Identify which cell holds the provided text, then report its [x, y] central coordinate. 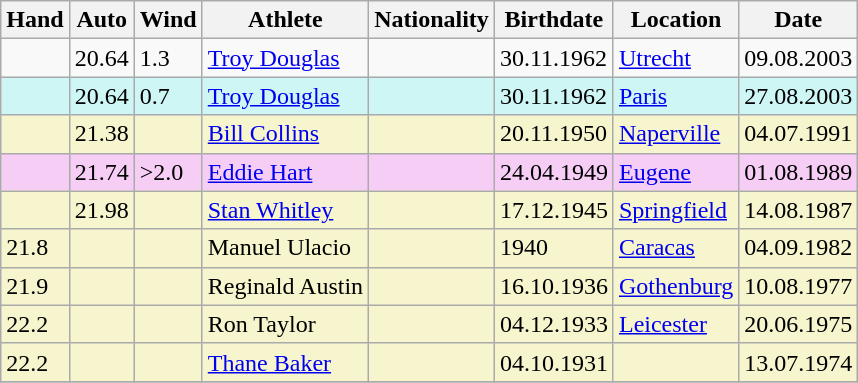
04.07.1991 [798, 134]
Athlete [285, 20]
1.3 [168, 58]
Springfield [676, 210]
01.08.1989 [798, 172]
16.10.1936 [554, 286]
Hand [35, 20]
Bill Collins [285, 134]
Stan Whitley [285, 210]
0.7 [168, 96]
Date [798, 20]
Gothenburg [676, 286]
14.08.1987 [798, 210]
Eugene [676, 172]
13.07.1974 [798, 362]
Wind [168, 20]
21.9 [35, 286]
Reginald Austin [285, 286]
Ron Taylor [285, 324]
Utrecht [676, 58]
Paris [676, 96]
Naperville [676, 134]
Eddie Hart [285, 172]
21.74 [102, 172]
Birthdate [554, 20]
21.8 [35, 248]
1940 [554, 248]
09.08.2003 [798, 58]
>2.0 [168, 172]
Location [676, 20]
04.09.1982 [798, 248]
Nationality [432, 20]
20.11.1950 [554, 134]
17.12.1945 [554, 210]
04.10.1931 [554, 362]
04.12.1933 [554, 324]
Leicester [676, 324]
Thane Baker [285, 362]
Manuel Ulacio [285, 248]
21.38 [102, 134]
Auto [102, 20]
21.98 [102, 210]
10.08.1977 [798, 286]
27.08.2003 [798, 96]
Caracas [676, 248]
20.06.1975 [798, 324]
24.04.1949 [554, 172]
